Find where the given text appears and provide that cell's center as (x, y) coordinate. 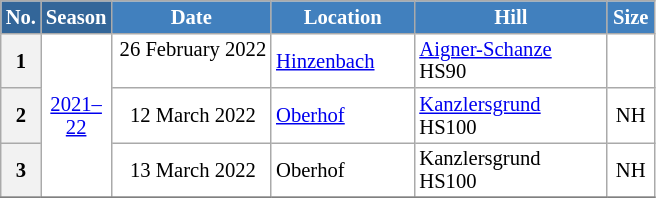
No. (21, 16)
13 March 2022 (191, 170)
Hill (510, 16)
2021–22 (76, 115)
1 (21, 60)
Location (342, 16)
Date (191, 16)
Hinzenbach (342, 60)
Size (630, 16)
Season (76, 16)
Aigner-Schanze HS90 (510, 60)
26 February 2022 (191, 60)
3 (21, 170)
12 March 2022 (191, 116)
2 (21, 116)
